Scan for the cell matching the given text and deliver its (X, Y) coordinate at center. 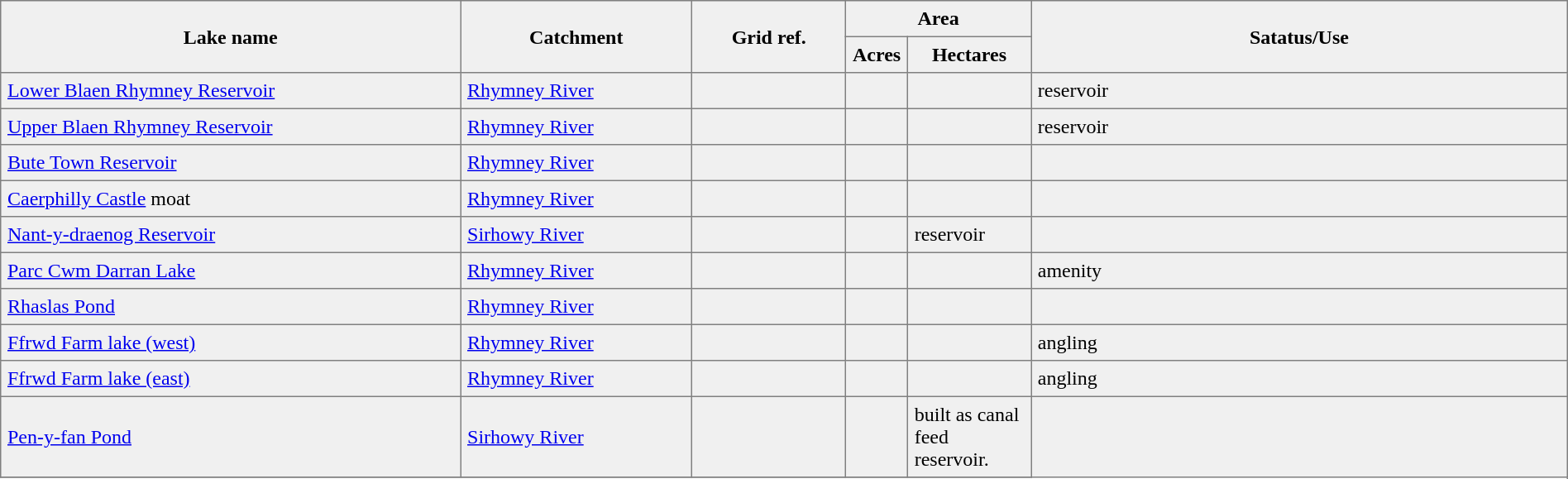
Nant-y-draenog Reservoir (231, 235)
Acres (877, 55)
Grid ref. (769, 36)
Ffrwd Farm lake (west) (231, 342)
Rhaslas Pond (231, 307)
Parc Cwm Darran Lake (231, 271)
Ffrwd Farm lake (east) (231, 379)
built as canal feed reservoir. (969, 437)
Pen-y-fan Pond (231, 437)
Satatus/Use (1300, 36)
Hectares (969, 55)
Upper Blaen Rhymney Reservoir (231, 127)
Lower Blaen Rhymney Reservoir (231, 91)
Lake name (231, 36)
amenity (1300, 271)
Bute Town Reservoir (231, 163)
Caerphilly Castle moat (231, 199)
Catchment (576, 36)
Area (939, 19)
